Output the [X, Y] coordinate of the center of the cell containing the given text.  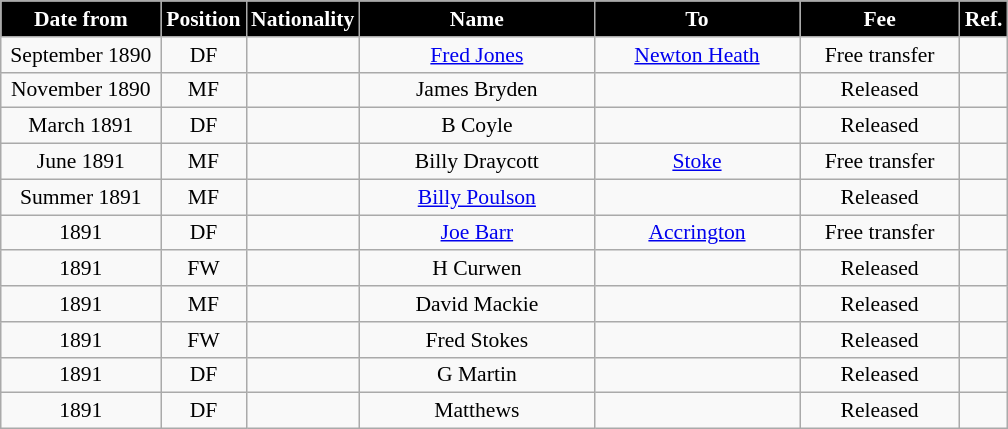
David Mackie [476, 304]
B Coyle [476, 126]
Accrington [696, 233]
September 1890 [81, 55]
Stoke [696, 162]
June 1891 [81, 162]
Name [476, 19]
Summer 1891 [81, 197]
G Martin [476, 375]
To [696, 19]
March 1891 [81, 126]
Fred Stokes [476, 340]
Fred Jones [476, 55]
Joe Barr [476, 233]
Billy Draycott [476, 162]
Newton Heath [696, 55]
Ref. [984, 19]
Date from [81, 19]
Matthews [476, 411]
Nationality [302, 19]
James Bryden [476, 90]
H Curwen [476, 269]
Position [204, 19]
November 1890 [81, 90]
Billy Poulson [476, 197]
Fee [880, 19]
